Extract the [x, y] coordinate from the center of the cell holding the provided text.  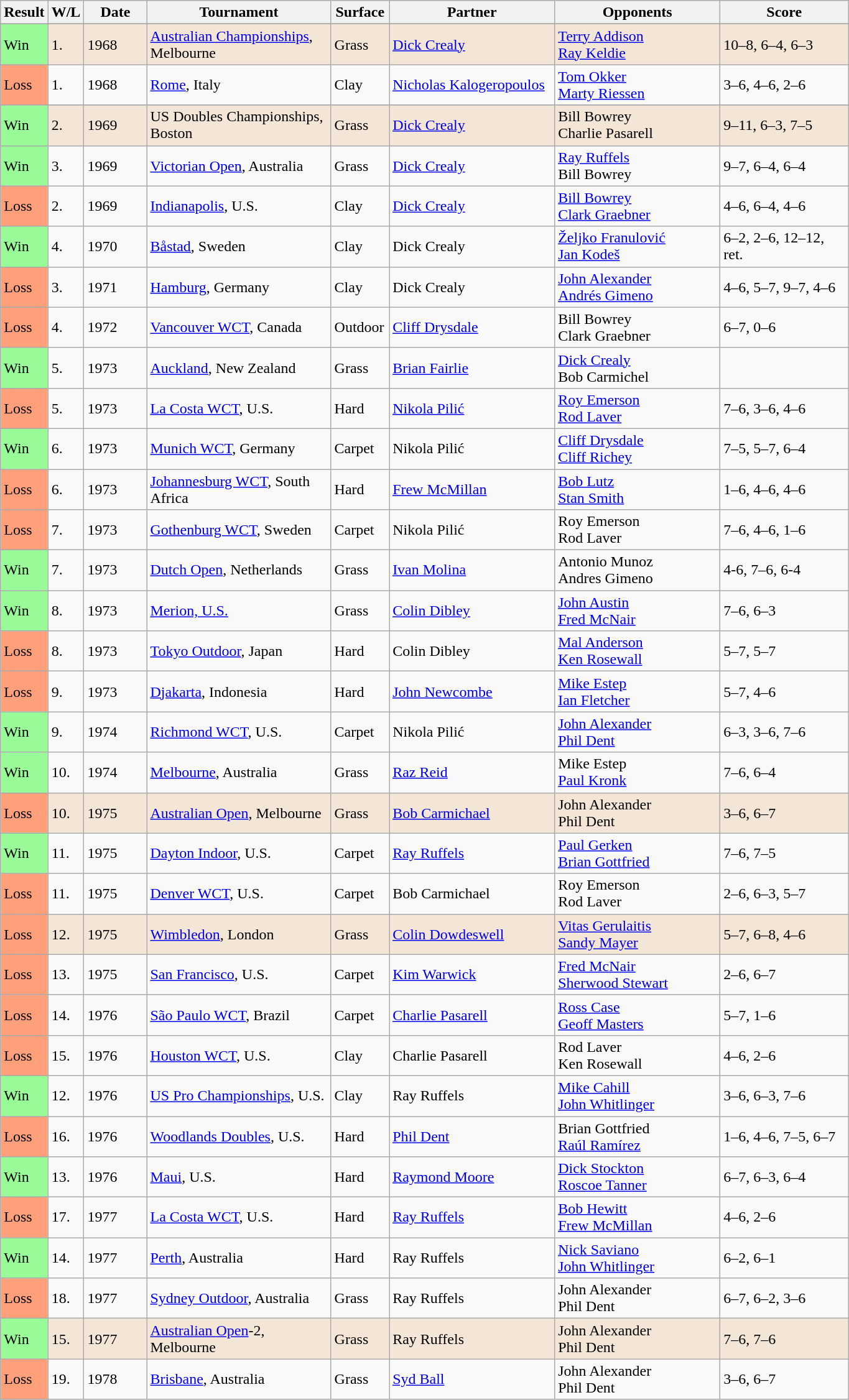
Nick Saviano John Whitlinger [638, 1258]
Brian Fairlie [472, 368]
Partner [472, 12]
Houston WCT, U.S. [239, 1056]
6–2, 2–6, 12–12, ret. [784, 246]
4–6, 6–4, 4–6 [784, 206]
Surface [360, 12]
7–6, 6–3 [784, 610]
Date [116, 12]
1972 [116, 327]
Mike Cahill John Whitlinger [638, 1095]
Tokyo Outdoor, Japan [239, 652]
Syd Ball [472, 1379]
9–11, 6–3, 7–5 [784, 126]
W/L [66, 12]
7–6, 7–6 [784, 1339]
19. [66, 1379]
Frew McMillan [472, 489]
Result [24, 12]
7–5, 5–7, 6–4 [784, 449]
John Alexander Andrés Gimeno [638, 287]
1971 [116, 287]
Score [784, 12]
Mike Estep Paul Kronk [638, 772]
6–7, 6–2, 3–6 [784, 1298]
3–6, 6–3, 7–6 [784, 1095]
Outdoor [360, 327]
Australian Open-2, Melbourne [239, 1339]
2–6, 6–7 [784, 975]
6–7, 0–6 [784, 327]
Brisbane, Australia [239, 1379]
Ross Case Geoff Masters [638, 1015]
7–6, 6–4 [784, 772]
Australian Open, Melbourne [239, 813]
Vitas Gerulaitis Sandy Mayer [638, 934]
Nicholas Kalogeropoulos [472, 85]
US Pro Championships, U.S. [239, 1095]
Hamburg, Germany [239, 287]
Terry Addison Ray Keldie [638, 45]
Australian Championships, Melbourne [239, 45]
Mal Anderson Ken Rosewall [638, 652]
3–6, 4–6, 2–6 [784, 85]
Gothenburg WCT, Sweden [239, 530]
Johannesburg WCT, South Africa [239, 489]
Fred McNair Sherwood Stewart [638, 975]
São Paulo WCT, Brazil [239, 1015]
1970 [116, 246]
Paul Gerken Brian Gottfried [638, 853]
Bill Bowrey Charlie Pasarell [638, 126]
7–6, 3–6, 4–6 [784, 408]
Indianapolis, U.S. [239, 206]
Richmond WCT, U.S. [239, 732]
4-6, 7–6, 6-4 [784, 571]
Dutch Open, Netherlands [239, 571]
Bob Hewitt Frew McMillan [638, 1217]
Melbourne, Australia [239, 772]
5–7, 1–6 [784, 1015]
5–7, 4–6 [784, 691]
Antonio Munoz Andres Gimeno [638, 571]
Dick Stockton Roscoe Tanner [638, 1177]
Woodlands Doubles, U.S. [239, 1136]
Cliff Drysdale Cliff Richey [638, 449]
16. [66, 1136]
Mike Estep Ian Fletcher [638, 691]
Brian Gottfried Raúl Ramírez [638, 1136]
5–7, 5–7 [784, 652]
2–6, 6–3, 5–7 [784, 894]
Rod Laver Ken Rosewall [638, 1056]
6–3, 3–6, 7–6 [784, 732]
Perth, Australia [239, 1258]
Denver WCT, U.S. [239, 894]
Merion, U.S. [239, 610]
18. [66, 1298]
4–6, 5–7, 9–7, 4–6 [784, 287]
Phil Dent [472, 1136]
Željko Franulović Jan Kodeš [638, 246]
Wimbledon, London [239, 934]
John Austin Fred McNair [638, 610]
Dick Crealy Bob Carmichel [638, 368]
Tournament [239, 12]
Sydney Outdoor, Australia [239, 1298]
San Francisco, U.S. [239, 975]
6–2, 6–1 [784, 1258]
Djakarta, Indonesia [239, 691]
Cliff Drysdale [472, 327]
Rome, Italy [239, 85]
Colin Dowdeswell [472, 934]
9–7, 6–4, 6–4 [784, 165]
Kim Warwick [472, 975]
5–7, 6–8, 4–6 [784, 934]
Auckland, New Zealand [239, 368]
Raz Reid [472, 772]
Raymond Moore [472, 1177]
6–7, 6–3, 6–4 [784, 1177]
1–6, 4–6, 7–5, 6–7 [784, 1136]
Dayton Indoor, U.S. [239, 853]
Munich WCT, Germany [239, 449]
10–8, 6–4, 6–3 [784, 45]
Ivan Molina [472, 571]
Båstad, Sweden [239, 246]
Ray Ruffels Bill Bowrey [638, 165]
Tom Okker Marty Riessen [638, 85]
7–6, 7–5 [784, 853]
7–6, 4–6, 1–6 [784, 530]
Opponents [638, 12]
Victorian Open, Australia [239, 165]
Vancouver WCT, Canada [239, 327]
1–6, 4–6, 4–6 [784, 489]
John Newcombe [472, 691]
1978 [116, 1379]
Maui, U.S. [239, 1177]
Bob Lutz Stan Smith [638, 489]
US Doubles Championships, Boston [239, 126]
17. [66, 1217]
